Return the (x, y) coordinate for the center point of the cell that contains the specified text.  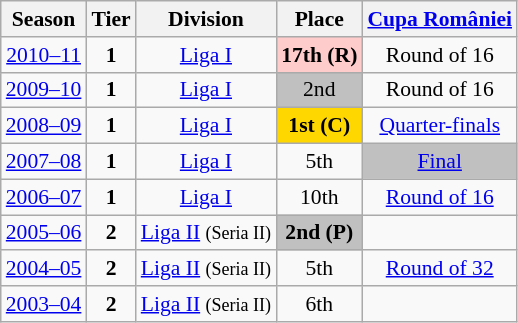
Tier (110, 19)
2004–05 (44, 269)
2009–10 (44, 90)
2005–06 (44, 233)
2007–08 (44, 162)
2008–09 (44, 126)
Place (319, 19)
Division (206, 19)
Season (44, 19)
2006–07 (44, 197)
2nd (P) (319, 233)
6th (319, 304)
Final (440, 162)
Round of 32 (440, 269)
2003–04 (44, 304)
1st (C) (319, 126)
Cupa României (440, 19)
10th (319, 197)
2nd (319, 90)
Quarter-finals (440, 126)
2010–11 (44, 55)
17th (R) (319, 55)
